Capture the cell that displays the provided text and extract its [x, y] central coordinate. 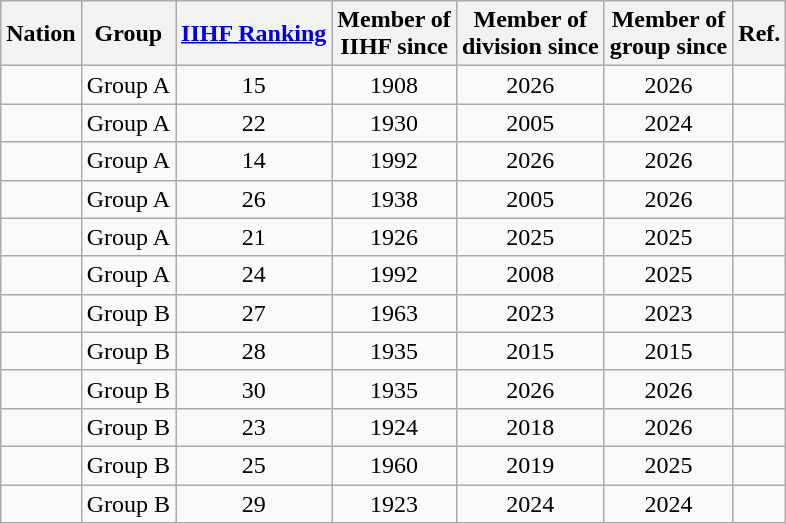
23 [254, 427]
25 [254, 465]
14 [254, 161]
15 [254, 85]
1938 [394, 199]
1960 [394, 465]
1930 [394, 123]
Member ofdivision since [530, 34]
24 [254, 275]
22 [254, 123]
IIHF Ranking [254, 34]
Group [128, 34]
1963 [394, 313]
Ref. [760, 34]
Nation [41, 34]
27 [254, 313]
1908 [394, 85]
1923 [394, 503]
Member ofIIHF since [394, 34]
28 [254, 351]
21 [254, 237]
2008 [530, 275]
29 [254, 503]
2019 [530, 465]
30 [254, 389]
1926 [394, 237]
Member ofgroup since [668, 34]
2018 [530, 427]
1924 [394, 427]
26 [254, 199]
